Search for the cell housing the specified text and yield its (X, Y) center coordinate. 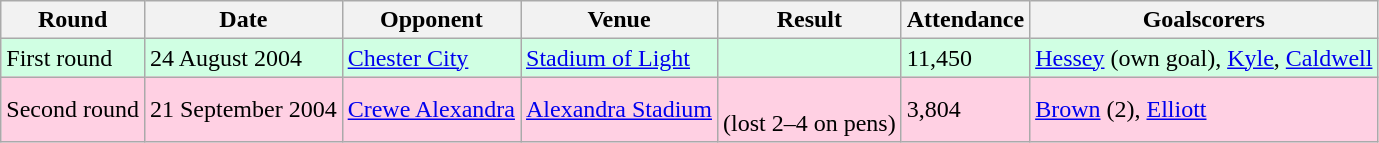
3,804 (965, 110)
Venue (618, 20)
Opponent (431, 20)
Date (243, 20)
Result (810, 20)
Goalscorers (1204, 20)
Alexandra Stadium (618, 110)
Crewe Alexandra (431, 110)
21 September 2004 (243, 110)
(lost 2–4 on pens) (810, 110)
First round (73, 58)
Brown (2), Elliott (1204, 110)
11,450 (965, 58)
Hessey (own goal), Kyle, Caldwell (1204, 58)
Second round (73, 110)
Chester City (431, 58)
Round (73, 20)
24 August 2004 (243, 58)
Attendance (965, 20)
Stadium of Light (618, 58)
